Extract the [x, y] coordinate from the center of the cell holding the provided text.  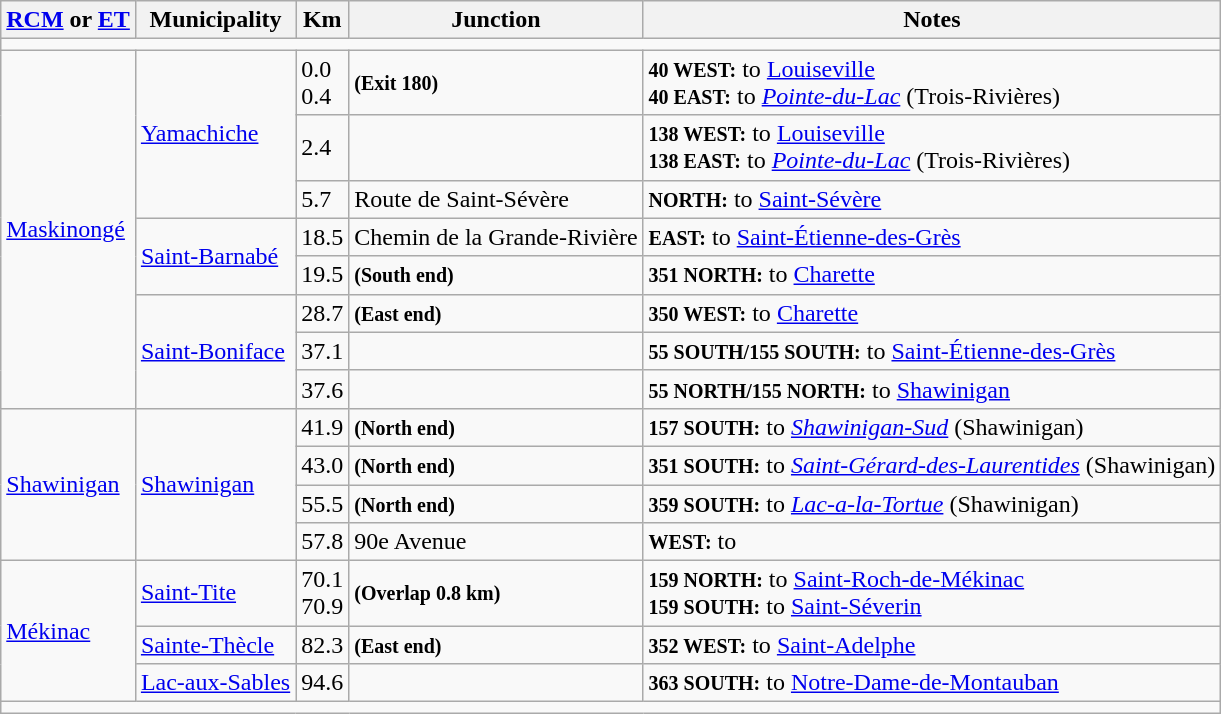
Municipality [215, 20]
2.4 [322, 148]
NORTH: to Saint-Sévère [932, 199]
(Overlap 0.8 km) [496, 594]
40 WEST: to Louiseville 40 EAST: to Pointe-du-Lac (Trois-Rivières) [932, 82]
55 SOUTH/155 SOUTH: to Saint-Étienne-des-Grès [932, 351]
RCM or ET [68, 20]
Saint-Boniface [215, 351]
EAST: to Saint-Étienne-des-Grès [932, 237]
351 NORTH: to Charette [932, 275]
Lac-aux-Sables [215, 683]
159 NORTH: to Saint-Roch-de-Mékinac 159 SOUTH: to Saint-Séverin [932, 594]
19.5 [322, 275]
55 NORTH/155 NORTH: to Shawinigan [932, 389]
(South end) [496, 275]
363 SOUTH: to Notre-Dame-de-Montauban [932, 683]
94.6 [322, 683]
351 SOUTH: to Saint-Gérard-des-Laurentides (Shawinigan) [932, 465]
157 SOUTH: to Shawinigan-Sud (Shawinigan) [932, 427]
57.8 [322, 542]
359 SOUTH: to Lac-a-la-Tortue (Shawinigan) [932, 503]
28.7 [322, 313]
Saint-Barnabé [215, 256]
Maskinongé [68, 229]
350 WEST: to Charette [932, 313]
Yamachiche [215, 134]
Junction [496, 20]
(Exit 180) [496, 82]
82.3 [322, 645]
18.5 [322, 237]
138 WEST: to Louiseville 138 EAST: to Pointe-du-Lac (Trois-Rivières) [932, 148]
43.0 [322, 465]
70.1 70.9 [322, 594]
WEST: to [932, 542]
Sainte-Thècle [215, 645]
5.7 [322, 199]
352 WEST: to Saint-Adelphe [932, 645]
Route de Saint-Sévère [496, 199]
37.1 [322, 351]
90e Avenue [496, 542]
Km [322, 20]
Mékinac [68, 632]
41.9 [322, 427]
0.0 0.4 [322, 82]
Notes [932, 20]
Saint-Tite [215, 594]
Chemin de la Grande-Rivière [496, 237]
37.6 [322, 389]
55.5 [322, 503]
